Provide the (X, Y) coordinate of the cell's center where the given text is located.  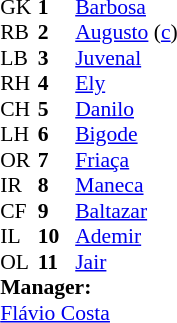
3 (57, 58)
10 (57, 237)
IL (19, 237)
6 (57, 135)
LB (19, 58)
RH (19, 83)
11 (57, 262)
OR (19, 160)
4 (57, 83)
CH (19, 109)
8 (57, 185)
OL (19, 262)
7 (57, 160)
2 (57, 33)
5 (57, 109)
LH (19, 135)
IR (19, 185)
RB (19, 33)
CF (19, 211)
9 (57, 211)
